Locate the cell with the specified text and output its (x, y) center coordinate. 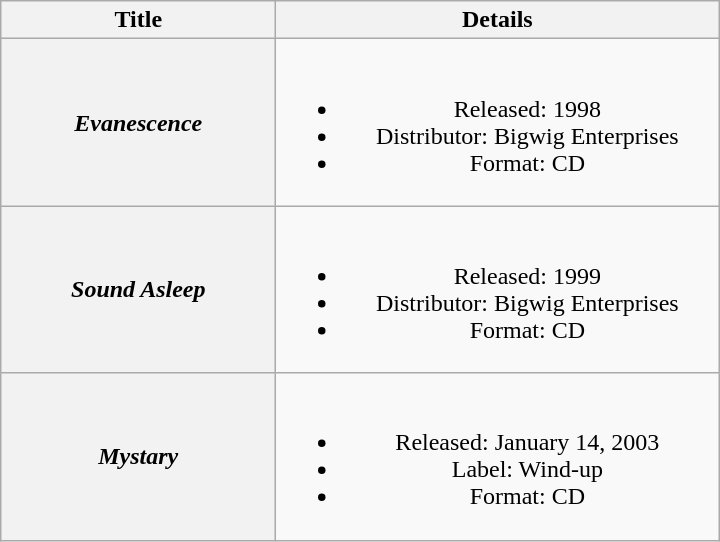
Sound Asleep (138, 290)
Details (498, 20)
Title (138, 20)
Evanescence (138, 122)
Mystary (138, 456)
Released: 1999Distributor: Bigwig EnterprisesFormat: CD (498, 290)
Released: January 14, 2003Label: Wind-upFormat: CD (498, 456)
Released: 1998Distributor: Bigwig EnterprisesFormat: CD (498, 122)
